Provide the [X, Y] coordinate of the cell's center where the given text is located.  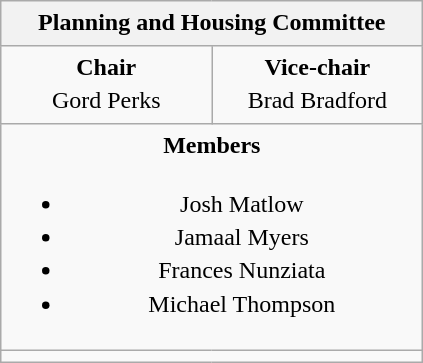
MembersJosh MatlowJamaal MyersFrances NunziataMichael Thompson [212, 238]
Planning and Housing Committee [212, 24]
Vice-chairBrad Bradford [318, 84]
ChairGord Perks [106, 84]
